Scan for the cell matching the given text and deliver its [x, y] coordinate at center. 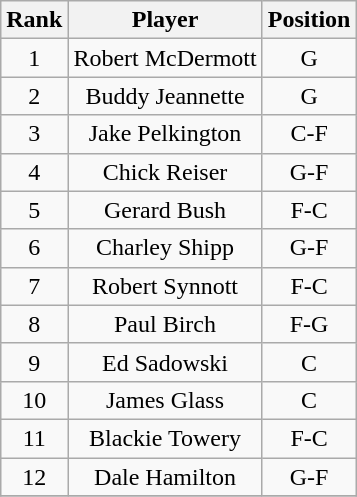
1 [34, 58]
5 [34, 210]
Rank [34, 20]
Blackie Towery [165, 438]
Charley Shipp [165, 248]
Jake Pelkington [165, 134]
2 [34, 96]
Paul Birch [165, 324]
Buddy Jeannette [165, 96]
Position [309, 20]
F-G [309, 324]
4 [34, 172]
12 [34, 477]
James Glass [165, 400]
Chick Reiser [165, 172]
10 [34, 400]
Ed Sadowski [165, 362]
9 [34, 362]
7 [34, 286]
6 [34, 248]
C-F [309, 134]
Dale Hamilton [165, 477]
Robert McDermott [165, 58]
8 [34, 324]
Gerard Bush [165, 210]
Player [165, 20]
3 [34, 134]
Robert Synnott [165, 286]
11 [34, 438]
